Return the [x, y] coordinate for the center point of the cell that contains the specified text.  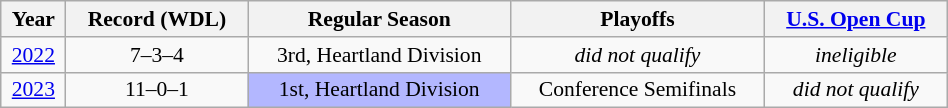
ineligible [856, 55]
Playoffs [638, 19]
3rd, Heartland Division [380, 55]
Regular Season [380, 19]
1st, Heartland Division [380, 90]
2022 [34, 55]
2023 [34, 90]
7–3–4 [157, 55]
Year [34, 19]
Conference Semifinals [638, 90]
Record (WDL) [157, 19]
U.S. Open Cup [856, 19]
11–0–1 [157, 90]
